Return (x, y) of the center of cell containing provided text 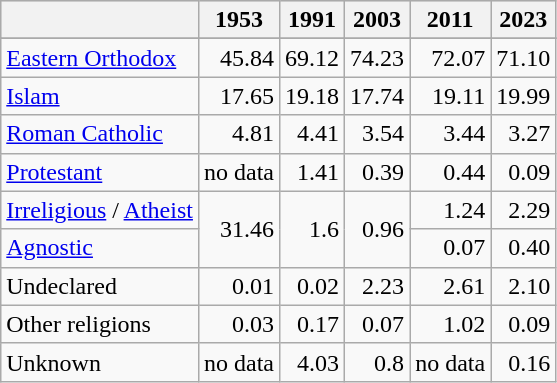
0.01 (238, 286)
0.96 (378, 229)
19.18 (312, 96)
1.02 (450, 324)
0.44 (450, 172)
2003 (378, 20)
0.40 (524, 248)
0.03 (238, 324)
Unknown (100, 362)
2.61 (450, 286)
Roman Catholic (100, 134)
1991 (312, 20)
69.12 (312, 58)
3.54 (378, 134)
1.6 (312, 229)
0.39 (378, 172)
Irreligious / Atheist (100, 210)
31.46 (238, 229)
Other religions (100, 324)
Islam (100, 96)
Protestant (100, 172)
0.17 (312, 324)
Eastern Orthodox (100, 58)
17.74 (378, 96)
2011 (450, 20)
19.11 (450, 96)
45.84 (238, 58)
17.65 (238, 96)
19.99 (524, 96)
1.24 (450, 210)
74.23 (378, 58)
0.8 (378, 362)
4.81 (238, 134)
Undeclared (100, 286)
71.10 (524, 58)
0.16 (524, 362)
Agnostic (100, 248)
4.03 (312, 362)
2023 (524, 20)
0.02 (312, 286)
72.07 (450, 58)
3.44 (450, 134)
3.27 (524, 134)
2.10 (524, 286)
1953 (238, 20)
1.41 (312, 172)
4.41 (312, 134)
2.29 (524, 210)
2.23 (378, 286)
